Scan for the cell matching the given text and deliver its (X, Y) coordinate at center. 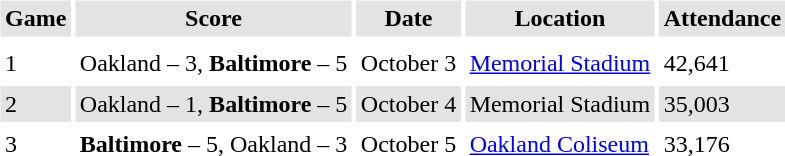
Oakland – 3, Baltimore – 5 (214, 64)
1 (35, 64)
Game (35, 18)
35,003 (722, 104)
Attendance (722, 18)
2 (35, 104)
Oakland – 1, Baltimore – 5 (214, 104)
October 4 (408, 104)
Date (408, 18)
Score (214, 18)
October 3 (408, 64)
42,641 (722, 64)
Location (560, 18)
